Locate the cell with the specified text and output its [X, Y] center coordinate. 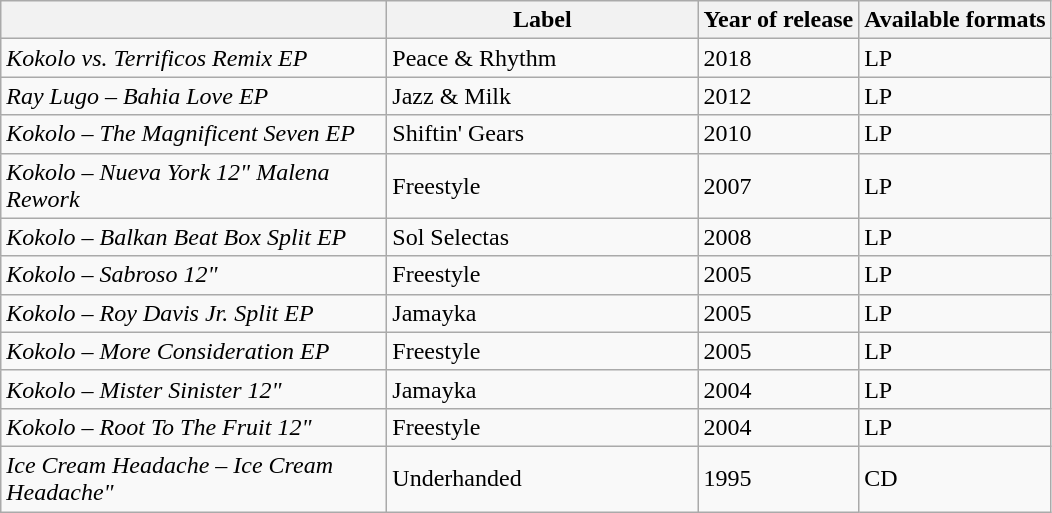
Kokolo vs. Terrificos Remix EP [194, 58]
Available formats [956, 20]
Sol Selectas [542, 237]
Kokolo – The Magnificent Seven EP [194, 134]
Kokolo – Balkan Beat Box Split EP [194, 237]
Kokolo – Mister Sinister 12" [194, 389]
Shiftin' Gears [542, 134]
CD [956, 478]
Underhanded [542, 478]
2018 [778, 58]
Label [542, 20]
2012 [778, 96]
2008 [778, 237]
Jazz & Milk [542, 96]
Peace & Rhythm [542, 58]
Ray Lugo – Bahia Love EP [194, 96]
Year of release [778, 20]
1995 [778, 478]
Kokolo – Sabroso 12" [194, 275]
Kokolo – Root To The Fruit 12" [194, 427]
Ice Cream Headache – Ice Cream Headache" [194, 478]
Kokolo – Roy Davis Jr. Split EP [194, 313]
Kokolo – More Consideration EP [194, 351]
Kokolo – Nueva York 12" Malena Rework [194, 186]
2007 [778, 186]
2010 [778, 134]
